Determine the (x, y) coordinate at the center of the cell enclosing the given text.  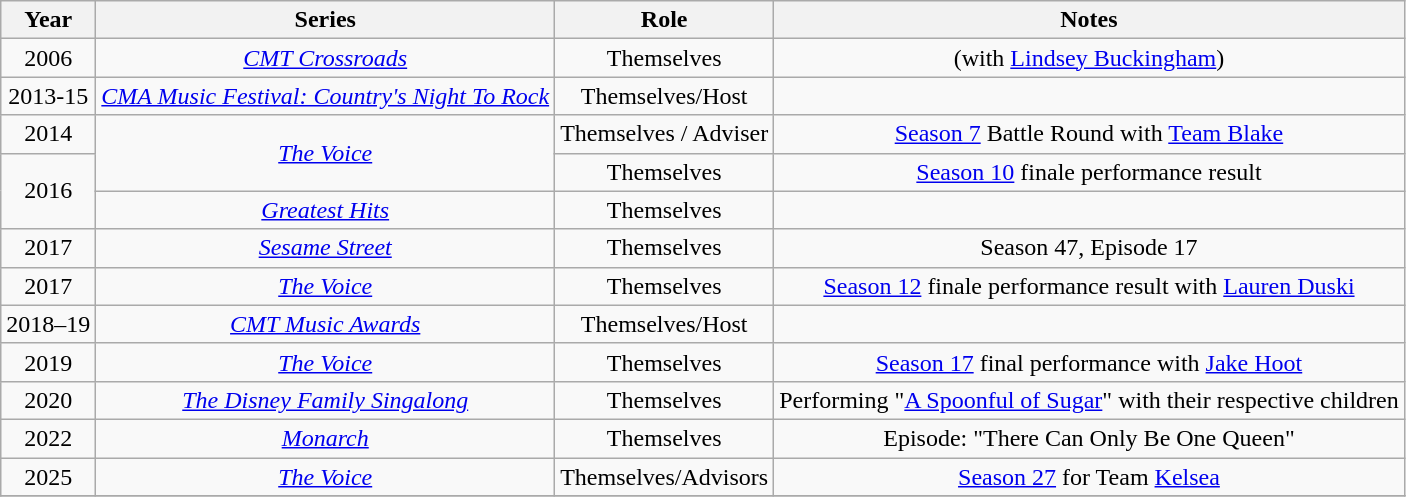
2014 (48, 134)
Performing "A Spoonful of Sugar" with their respective children (1090, 400)
2013-15 (48, 96)
Episode: "There Can Only Be One Queen" (1090, 438)
Role (664, 20)
Notes (1090, 20)
Season 10 finale performance result (1090, 172)
Greatest Hits (326, 210)
CMT Music Awards (326, 324)
CMA Music Festival: Country's Night To Rock (326, 96)
Season 47, Episode 17 (1090, 248)
2018–19 (48, 324)
Themselves / Adviser (664, 134)
Season 17 final performance with Jake Hoot (1090, 362)
Year (48, 20)
Monarch (326, 438)
2006 (48, 58)
2022 (48, 438)
2020 (48, 400)
Season 12 finale performance result with Lauren Duski (1090, 286)
Themselves/Advisors (664, 477)
2016 (48, 191)
CMT Crossroads (326, 58)
Series (326, 20)
Season 7 Battle Round with Team Blake (1090, 134)
2025 (48, 477)
Sesame Street (326, 248)
The Disney Family Singalong (326, 400)
2019 (48, 362)
(with Lindsey Buckingham) (1090, 58)
Season 27 for Team Kelsea (1090, 477)
